Identify which cell holds the provided text, then report its [x, y] central coordinate. 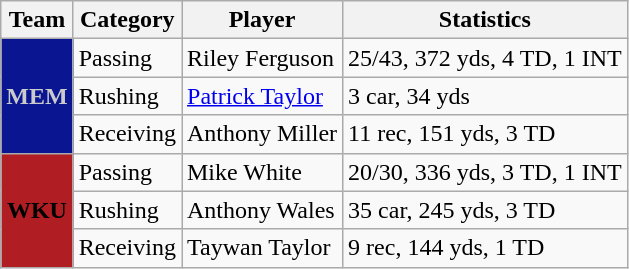
MEM [37, 96]
25/43, 372 yds, 4 TD, 1 INT [486, 58]
Patrick Taylor [262, 96]
9 rec, 144 yds, 1 TD [486, 248]
Player [262, 20]
35 car, 245 yds, 3 TD [486, 210]
Riley Ferguson [262, 58]
WKU [37, 210]
Anthony Miller [262, 134]
Category [127, 20]
Team [37, 20]
3 car, 34 yds [486, 96]
Mike White [262, 172]
Statistics [486, 20]
20/30, 336 yds, 3 TD, 1 INT [486, 172]
11 rec, 151 yds, 3 TD [486, 134]
Taywan Taylor [262, 248]
Anthony Wales [262, 210]
